Pinpoint the cell where the given text exists, returning its (X, Y) midpoint coordinate. 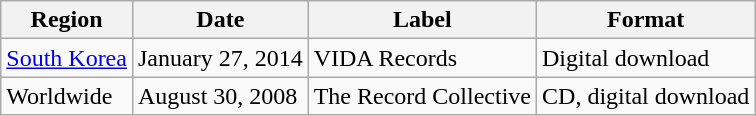
Worldwide (67, 96)
Label (422, 20)
Date (220, 20)
CD, digital download (646, 96)
August 30, 2008 (220, 96)
VIDA Records (422, 58)
Digital download (646, 58)
Region (67, 20)
The Record Collective (422, 96)
South Korea (67, 58)
January 27, 2014 (220, 58)
Format (646, 20)
